Return [X, Y] of the center of cell containing provided text 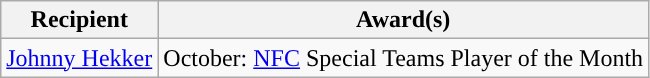
Award(s) [404, 20]
Johnny Hekker [80, 58]
October: NFC Special Teams Player of the Month [404, 58]
Recipient [80, 20]
